Extract the (x, y) coordinate from the center of the cell holding the provided text.  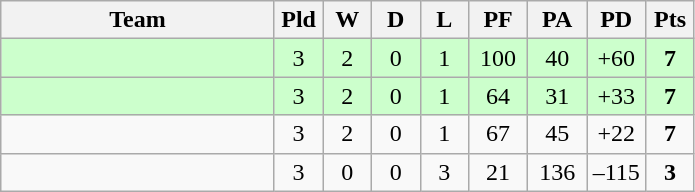
+33 (616, 96)
L (444, 20)
–115 (616, 172)
45 (558, 134)
100 (498, 58)
PD (616, 20)
+60 (616, 58)
W (348, 20)
Pld (298, 20)
PF (498, 20)
21 (498, 172)
136 (558, 172)
67 (498, 134)
+22 (616, 134)
64 (498, 96)
PA (558, 20)
Pts (670, 20)
31 (558, 96)
D (396, 20)
Team (138, 20)
40 (558, 58)
